Locate the cell with the specified text and output its [X, Y] center coordinate. 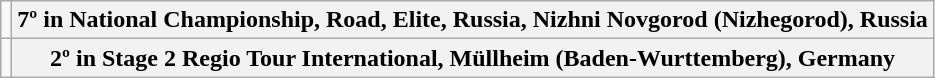
2º in Stage 2 Regio Tour International, Müllheim (Baden-Wurttemberg), Germany [473, 58]
7º in National Championship, Road, Elite, Russia, Nizhni Novgorod (Nizhegorod), Russia [473, 20]
